From the cell containing the given text, extract its center point as (X, Y) coordinate. 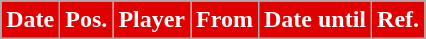
Pos. (86, 20)
Ref. (398, 20)
From (225, 20)
Date (30, 20)
Date until (314, 20)
Player (152, 20)
